Determine the (x, y) coordinate at the center of the cell enclosing the given text.  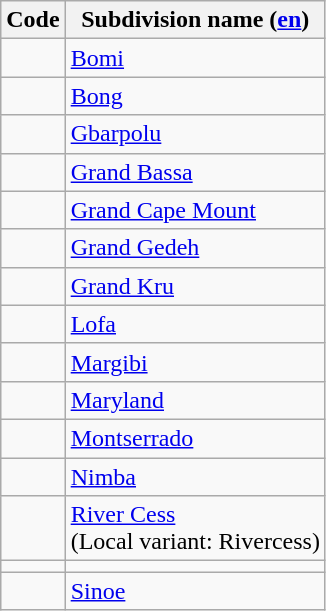
Subdivision name (en) (195, 20)
Grand Bassa (195, 172)
Maryland (195, 400)
Bong (195, 96)
Grand Gedeh (195, 248)
River Cess(Local variant: Rivercess) (195, 528)
Sinoe (195, 591)
Bomi (195, 58)
Gbarpolu (195, 134)
Montserrado (195, 438)
Lofa (195, 324)
Nimba (195, 477)
Margibi (195, 362)
Grand Cape Mount (195, 210)
Code (33, 20)
Grand Kru (195, 286)
